Return [x, y] of the center of cell containing provided text 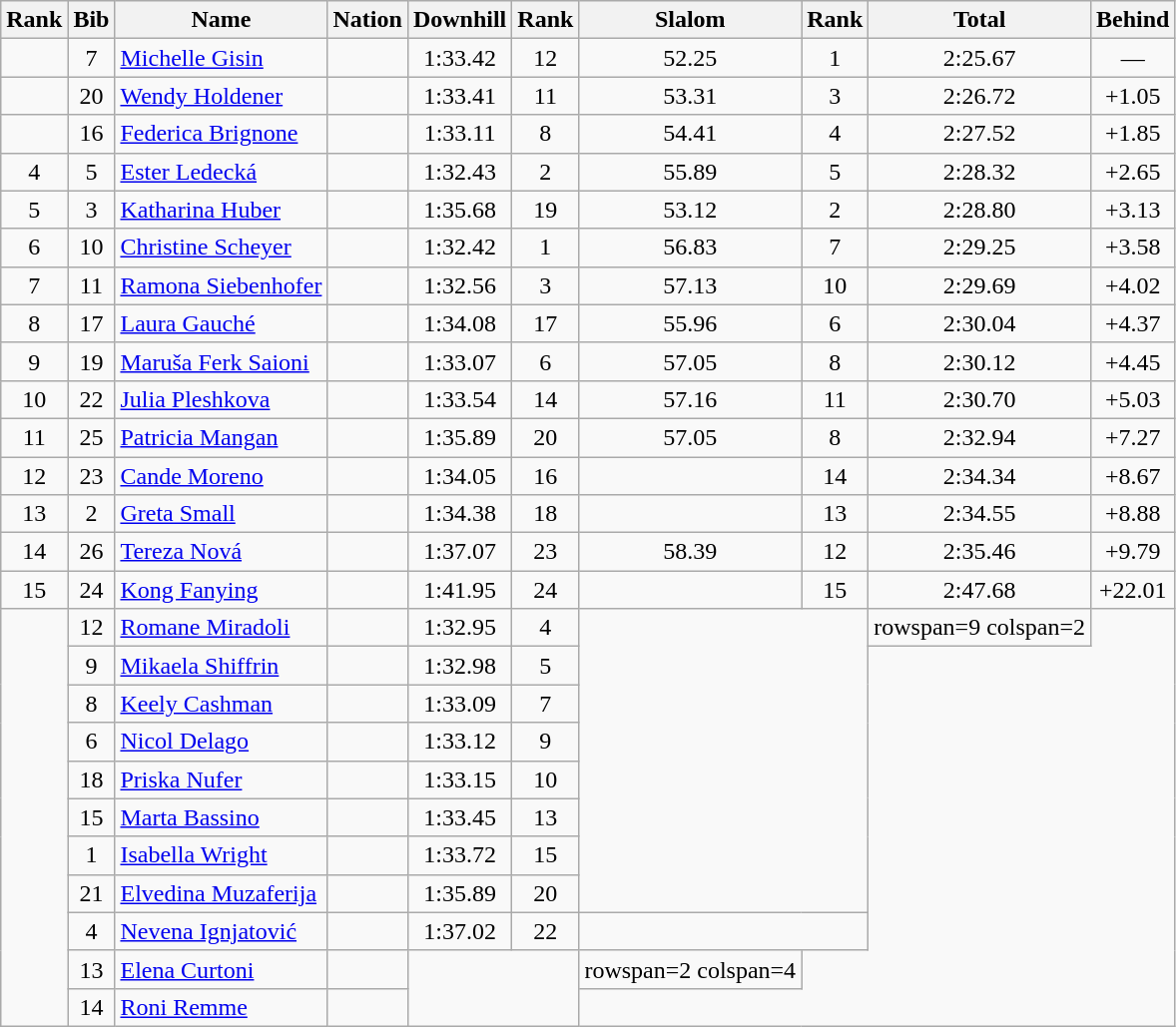
1:34.05 [459, 476]
1:33.07 [459, 361]
Isabella Wright [222, 855]
53.12 [691, 210]
+7.27 [1133, 437]
+4.37 [1133, 323]
Nicol Delago [222, 742]
+9.79 [1133, 552]
21 [92, 893]
+8.88 [1133, 514]
54.41 [691, 134]
2:29.69 [980, 285]
1:33.12 [459, 742]
1:33.72 [459, 855]
1:32.43 [459, 172]
Total [980, 20]
rowspan=9 colspan=2 [980, 628]
52.25 [691, 58]
2:30.70 [980, 399]
Laura Gauché [222, 323]
2:35.46 [980, 552]
Federica Brignone [222, 134]
Behind [1133, 20]
+1.85 [1133, 134]
Roni Remme [222, 1007]
Cande Moreno [222, 476]
Julia Pleshkova [222, 399]
2:29.25 [980, 248]
Christine Scheyer [222, 248]
25 [92, 437]
1:32.56 [459, 285]
rowspan=2 colspan=4 [691, 969]
+1.05 [1133, 96]
58.39 [691, 552]
2:28.32 [980, 172]
2:47.68 [980, 590]
Maruša Ferk Saioni [222, 361]
1:35.68 [459, 210]
Kong Fanying [222, 590]
2:30.12 [980, 361]
1:37.02 [459, 931]
1:33.41 [459, 96]
— [1133, 58]
Bib [92, 20]
2:34.34 [980, 476]
1:33.42 [459, 58]
57.13 [691, 285]
+3.13 [1133, 210]
1:33.15 [459, 779]
Katharina Huber [222, 210]
Elena Curtoni [222, 969]
+4.45 [1133, 361]
Ramona Siebenhofer [222, 285]
55.89 [691, 172]
+2.65 [1133, 172]
+22.01 [1133, 590]
2:25.67 [980, 58]
2:26.72 [980, 96]
53.31 [691, 96]
1:34.08 [459, 323]
Greta Small [222, 514]
Slalom [691, 20]
Nation [367, 20]
1:33.09 [459, 704]
2:30.04 [980, 323]
+5.03 [1133, 399]
Patricia Mangan [222, 437]
26 [92, 552]
1:33.11 [459, 134]
1:32.98 [459, 666]
+4.02 [1133, 285]
2:28.80 [980, 210]
55.96 [691, 323]
Ester Ledecká [222, 172]
Name [222, 20]
Keely Cashman [222, 704]
2:34.55 [980, 514]
Elvedina Muzaferija [222, 893]
Romane Miradoli [222, 628]
Downhill [459, 20]
Nevena Ignjatović [222, 931]
1:37.07 [459, 552]
Mikaela Shiffrin [222, 666]
57.16 [691, 399]
1:32.95 [459, 628]
+8.67 [1133, 476]
Marta Bassino [222, 817]
+3.58 [1133, 248]
Tereza Nová [222, 552]
Michelle Gisin [222, 58]
1:32.42 [459, 248]
Wendy Holdener [222, 96]
1:41.95 [459, 590]
2:32.94 [980, 437]
1:33.54 [459, 399]
Priska Nufer [222, 779]
56.83 [691, 248]
1:33.45 [459, 817]
1:34.38 [459, 514]
2:27.52 [980, 134]
